Extract the (x, y) coordinate from the center of the cell holding the provided text.  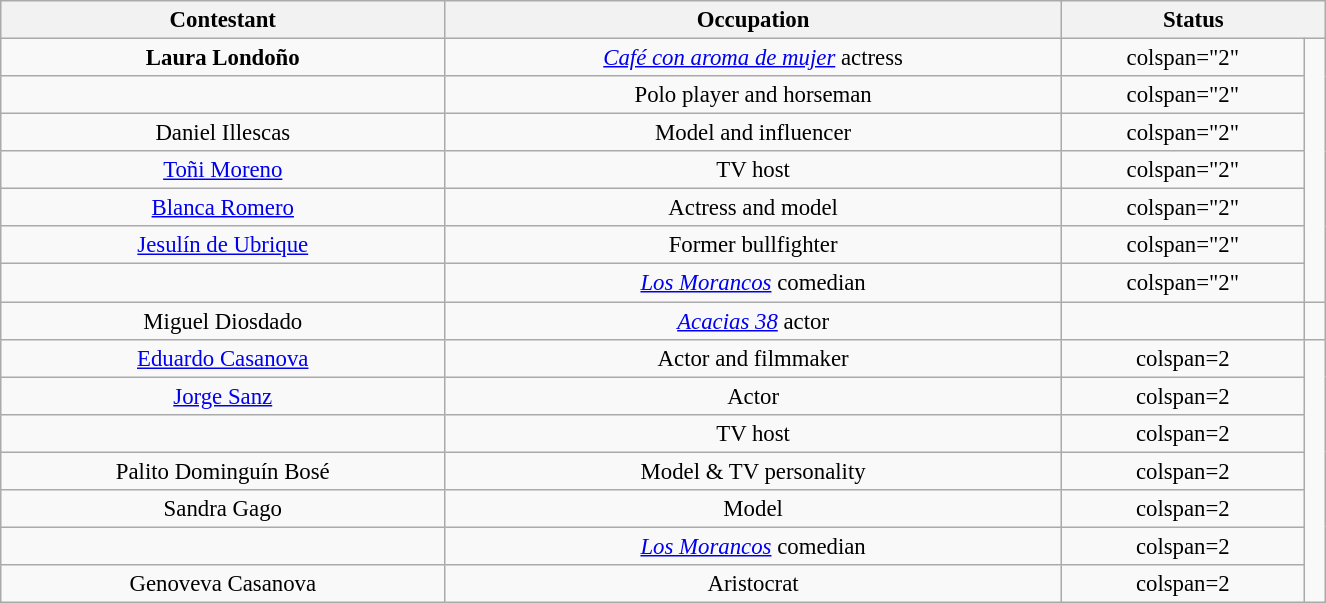
Laura Londoño (222, 57)
Occupation (752, 20)
Status (1194, 20)
Acacias 38 actor (752, 321)
Sandra Gago (222, 508)
Café con aroma de mujer actress (752, 57)
Daniel Illescas (222, 133)
Palito Dominguín Bosé (222, 471)
Actress and model (752, 208)
Genoveva Casanova (222, 584)
Actor (752, 396)
Model (752, 508)
Toñi Moreno (222, 170)
Jesulín de Ubrique (222, 245)
Eduardo Casanova (222, 358)
Blanca Romero (222, 208)
Model and influencer (752, 133)
Model & TV personality (752, 471)
Actor and filmmaker (752, 358)
Jorge Sanz (222, 396)
Miguel Diosdado (222, 321)
Contestant (222, 20)
Aristocrat (752, 584)
Polo player and horseman (752, 95)
Former bullfighter (752, 245)
